For the text-containing cell, return its midpoint in [X, Y] coordinate format. 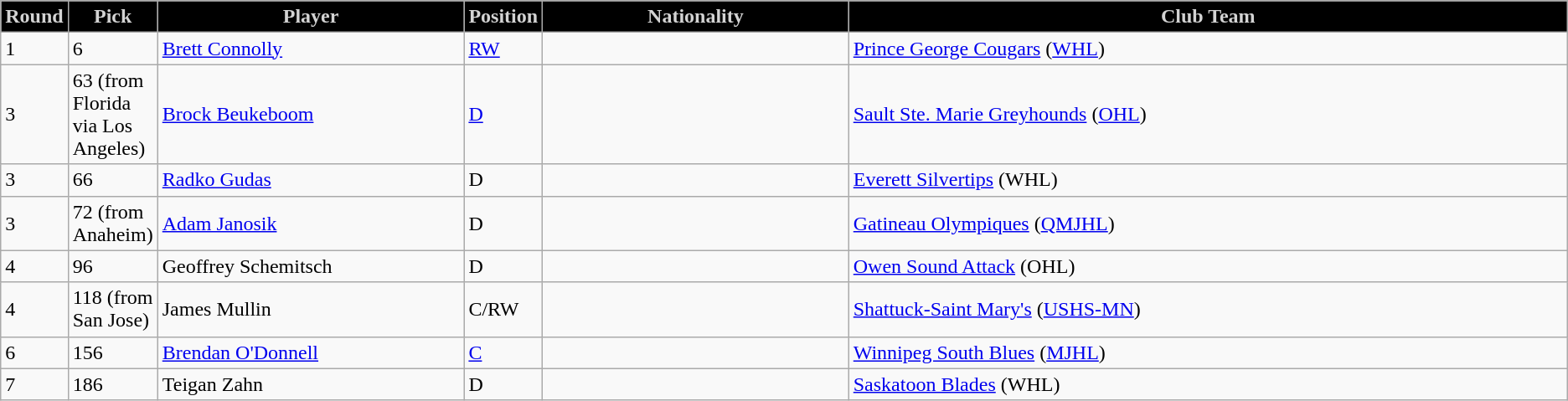
186 [112, 384]
Gatineau Olympiques (QMJHL) [1208, 223]
Brock Beukeboom [311, 114]
Brendan O'Donnell [311, 352]
Adam Janosik [311, 223]
Brett Connolly [311, 49]
72 (from Anaheim) [112, 223]
Geoffrey Schemitsch [311, 266]
Position [503, 17]
C/RW [503, 310]
Saskatoon Blades (WHL) [1208, 384]
C [503, 352]
RW [503, 49]
7 [34, 384]
Everett Silvertips (WHL) [1208, 180]
Pick [112, 17]
Owen Sound Attack (OHL) [1208, 266]
63 (from Florida via Los Angeles) [112, 114]
Prince George Cougars (WHL) [1208, 49]
Nationality [696, 17]
Sault Ste. Marie Greyhounds (OHL) [1208, 114]
Winnipeg South Blues (MJHL) [1208, 352]
1 [34, 49]
66 [112, 180]
James Mullin [311, 310]
Teigan Zahn [311, 384]
96 [112, 266]
Club Team [1208, 17]
Radko Gudas [311, 180]
Shattuck-Saint Mary's (USHS-MN) [1208, 310]
118 (from San Jose) [112, 310]
Player [311, 17]
156 [112, 352]
Round [34, 17]
